Detect which cell encompasses the target text, then output its (x, y) center coordinate. 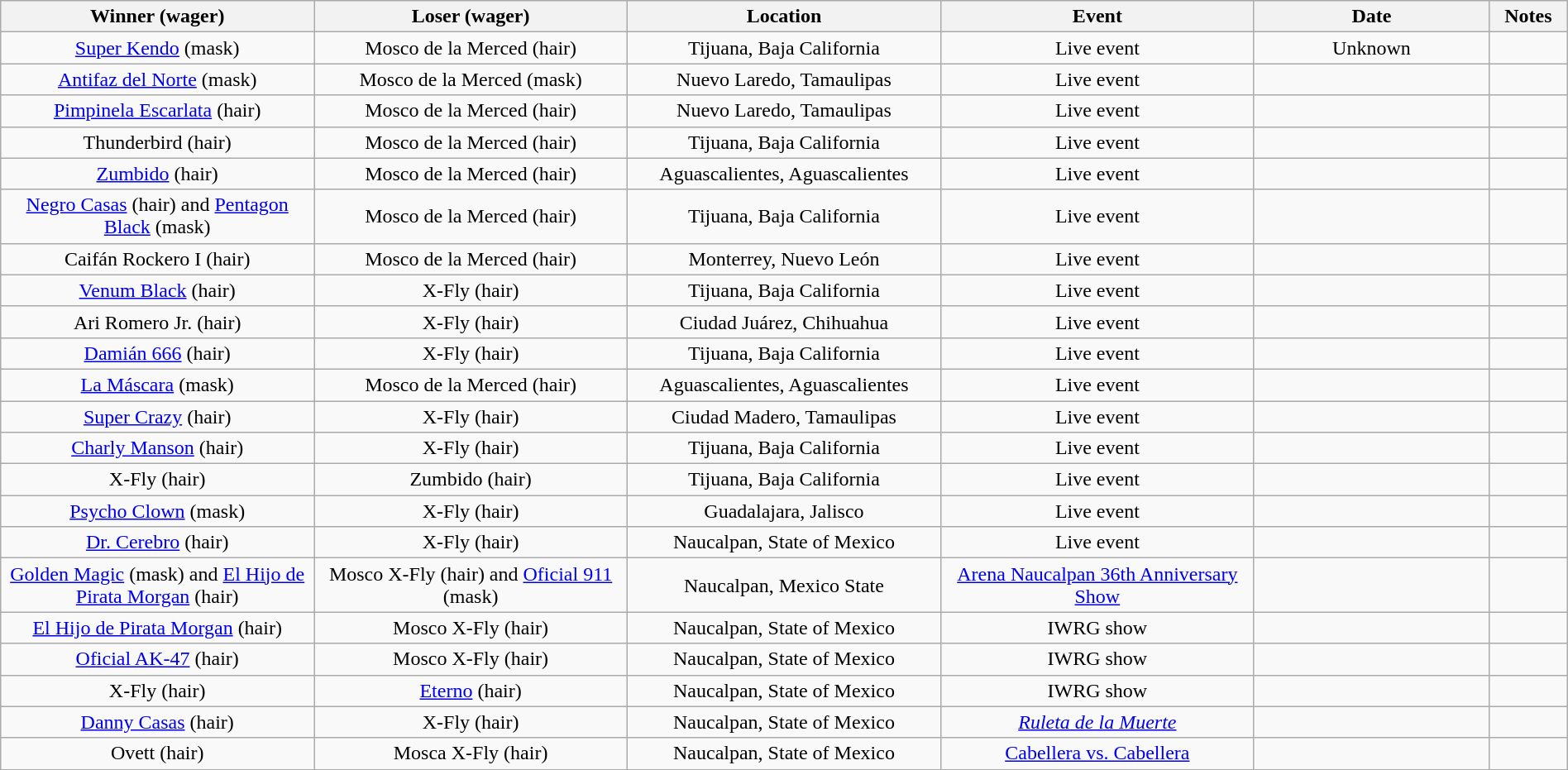
Psycho Clown (mask) (157, 511)
Loser (wager) (471, 17)
Charly Manson (hair) (157, 448)
Unknown (1371, 48)
Caifán Rockero I (hair) (157, 259)
Mosca X-Fly (hair) (471, 753)
Mosco de la Merced (mask) (471, 79)
Negro Casas (hair) and Pentagon Black (mask) (157, 217)
Date (1371, 17)
Dr. Cerebro (hair) (157, 543)
Damián 666 (hair) (157, 353)
Super Kendo (mask) (157, 48)
Arena Naucalpan 36th Anniversary Show (1097, 586)
Naucalpan, Mexico State (784, 586)
Cabellera vs. Cabellera (1097, 753)
Event (1097, 17)
Ciudad Madero, Tamaulipas (784, 416)
Ovett (hair) (157, 753)
Monterrey, Nuevo León (784, 259)
Antifaz del Norte (mask) (157, 79)
Pimpinela Escarlata (hair) (157, 111)
La Máscara (mask) (157, 385)
Ari Romero Jr. (hair) (157, 322)
El Hijo de Pirata Morgan (hair) (157, 628)
Mosco X-Fly (hair) and Oficial 911 (mask) (471, 586)
Super Crazy (hair) (157, 416)
Venum Black (hair) (157, 290)
Notes (1528, 17)
Thunderbird (hair) (157, 142)
Eterno (hair) (471, 691)
Golden Magic (mask) and El Hijo de Pirata Morgan (hair) (157, 586)
Ruleta de la Muerte (1097, 722)
Guadalajara, Jalisco (784, 511)
Location (784, 17)
Winner (wager) (157, 17)
Danny Casas (hair) (157, 722)
Oficial AK-47 (hair) (157, 659)
Ciudad Juárez, Chihuahua (784, 322)
